Output the (x, y) coordinate of the center of the cell containing the given text.  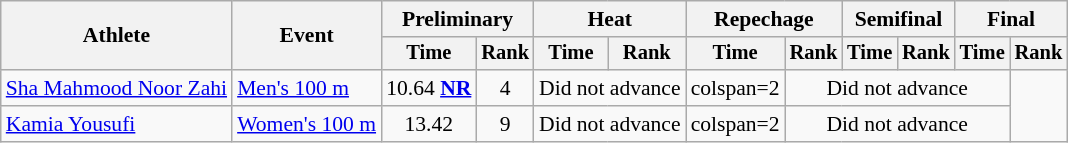
Final (1011, 19)
4 (505, 88)
Sha Mahmood Noor Zahi (116, 88)
Event (306, 36)
Semifinal (898, 19)
Heat (610, 19)
Preliminary (458, 19)
9 (505, 124)
Repechage (764, 19)
13.42 (428, 124)
10.64 NR (428, 88)
Women's 100 m (306, 124)
Kamia Yousufi (116, 124)
Men's 100 m (306, 88)
Athlete (116, 36)
